Provide the (x, y) coordinate of the cell's center where the given text is located.  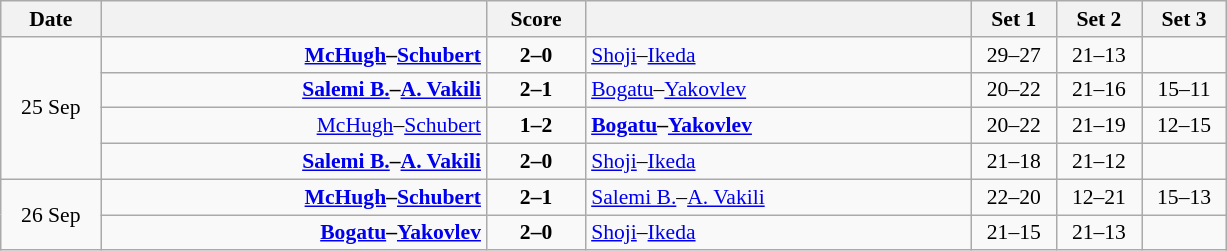
21–12 (1098, 162)
15–11 (1184, 90)
12–21 (1098, 197)
Date (51, 19)
26 Sep (51, 214)
12–15 (1184, 126)
21–15 (1014, 233)
21–16 (1098, 90)
22–20 (1014, 197)
21–19 (1098, 126)
Set 1 (1014, 19)
Set 2 (1098, 19)
15–13 (1184, 197)
Set 3 (1184, 19)
29–27 (1014, 55)
25 Sep (51, 108)
1–2 (536, 126)
Score (536, 19)
21–18 (1014, 162)
